Detect which cell encompasses the target text, then output its [x, y] center coordinate. 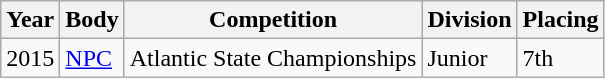
Year [30, 20]
Junior [470, 58]
Placing [560, 20]
Atlantic State Championships [273, 58]
NPC [92, 58]
Competition [273, 20]
Body [92, 20]
7th [560, 58]
Division [470, 20]
2015 [30, 58]
